Identify which cell holds the provided text, then report its (X, Y) central coordinate. 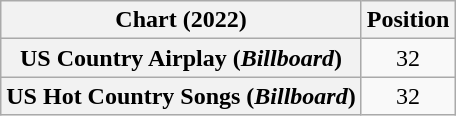
Chart (2022) (181, 20)
US Country Airplay (Billboard) (181, 58)
Position (408, 20)
US Hot Country Songs (Billboard) (181, 96)
